Detect which cell encompasses the target text, then output its [x, y] center coordinate. 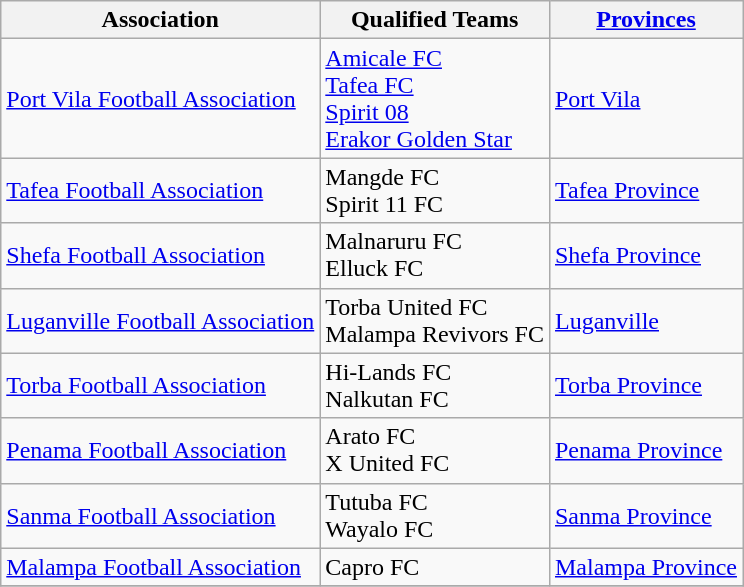
Sanma Province [646, 516]
Provinces [646, 20]
Sanma Football Association [160, 516]
Arato FCX United FC [435, 450]
Association [160, 20]
Penama Football Association [160, 450]
Port Vila Football Association [160, 98]
Shefa Province [646, 256]
Malampa Province [646, 567]
Luganville [646, 320]
Torba Province [646, 386]
Tutuba FCWayalo FC [435, 516]
Mangde FCSpirit 11 FC [435, 190]
Malnaruru FCElluck FC [435, 256]
Tafea Province [646, 190]
Amicale FCTafea FCSpirit 08Erakor Golden Star [435, 98]
Luganville Football Association [160, 320]
Capro FC [435, 567]
Tafea Football Association [160, 190]
Torba United FCMalampa Revivors FC [435, 320]
Qualified Teams [435, 20]
Port Vila [646, 98]
Malampa Football Association [160, 567]
Torba Football Association [160, 386]
Penama Province [646, 450]
Hi-Lands FCNalkutan FC [435, 386]
Shefa Football Association [160, 256]
